From the cell containing the given text, extract its center point as [X, Y] coordinate. 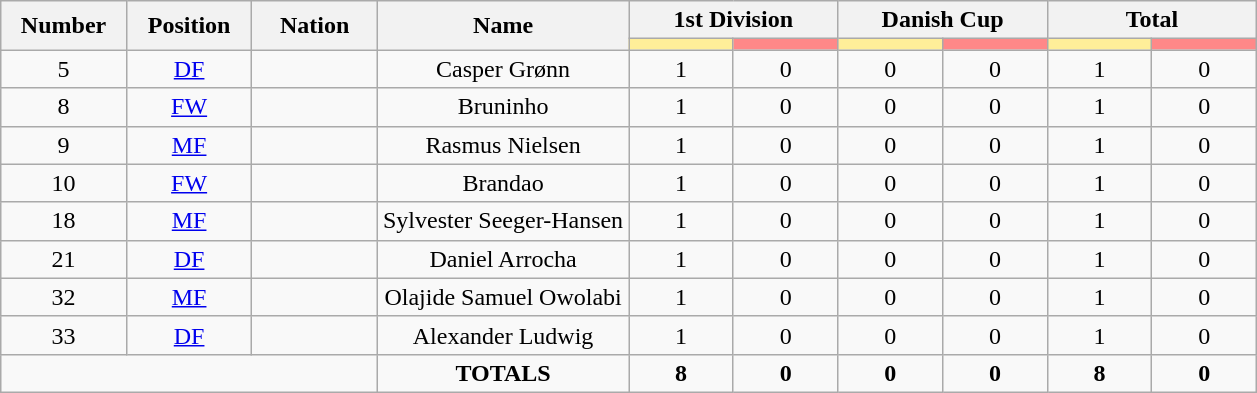
Rasmus Nielsen [502, 145]
TOTALS [502, 373]
1st Division [734, 20]
Nation [315, 26]
Name [502, 26]
Total [1152, 20]
Sylvester Seeger-Hansen [502, 221]
Danish Cup [942, 20]
Number [64, 26]
18 [64, 221]
Brandao [502, 183]
32 [64, 297]
Bruninho [502, 107]
33 [64, 335]
Olajide Samuel Owolabi [502, 297]
5 [64, 69]
Alexander Ludwig [502, 335]
21 [64, 259]
10 [64, 183]
Casper Grønn [502, 69]
Position [189, 26]
9 [64, 145]
Daniel Arrocha [502, 259]
